Capture the cell that displays the provided text and extract its (x, y) central coordinate. 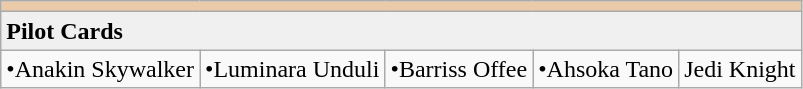
•Ahsoka Tano (606, 69)
Jedi Knight (740, 69)
Pilot Cards (401, 31)
•Luminara Unduli (292, 69)
•Anakin Skywalker (100, 69)
•Barriss Offee (459, 69)
